Locate the cell with the specified text and output its [X, Y] center coordinate. 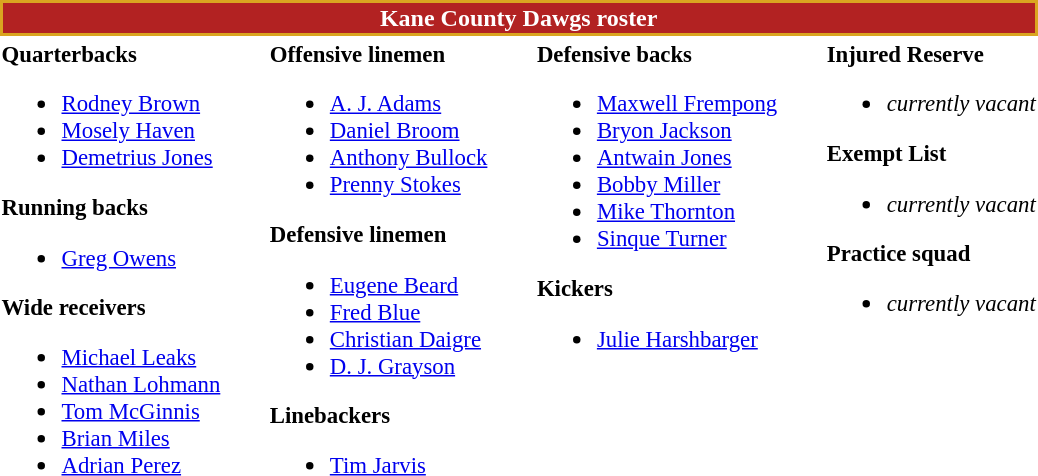
Kane County Dawgs roster [518, 18]
